Scan for the cell matching the given text and deliver its (x, y) coordinate at center. 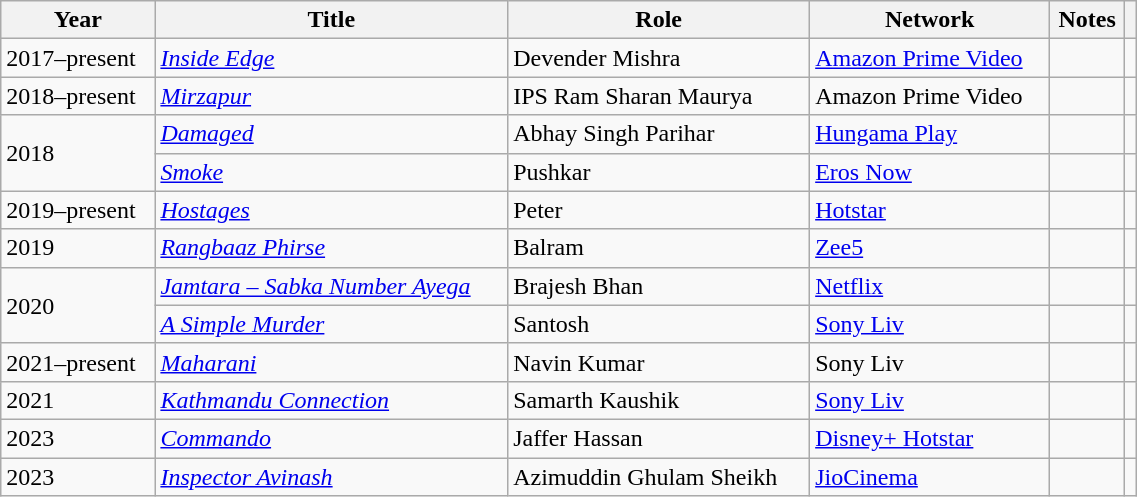
Samarth Kaushik (659, 400)
A Simple Murder (332, 324)
Commando (332, 438)
Network (930, 20)
Kathmandu Connection (332, 400)
2020 (78, 305)
Santosh (659, 324)
Zee5 (930, 248)
Balram (659, 248)
Hostages (332, 210)
Notes (1088, 20)
Mirzapur (332, 96)
Devender Mishra (659, 58)
Netflix (930, 286)
Rangbaaz Phirse (332, 248)
Maharani (332, 362)
Smoke (332, 172)
Inspector Avinash (332, 477)
Title (332, 20)
2018 (78, 153)
Jamtara – Sabka Number Ayega (332, 286)
2017–present (78, 58)
Jaffer Hassan (659, 438)
Navin Kumar (659, 362)
IPS Ram Sharan Maurya (659, 96)
Abhay Singh Parihar (659, 134)
Hotstar (930, 210)
Inside Edge (332, 58)
Eros Now (930, 172)
Damaged (332, 134)
Azimuddin Ghulam Sheikh (659, 477)
2021 (78, 400)
Peter (659, 210)
Pushkar (659, 172)
2021–present (78, 362)
2018–present (78, 96)
Brajesh Bhan (659, 286)
Role (659, 20)
Year (78, 20)
Disney+ Hotstar (930, 438)
2019–present (78, 210)
JioCinema (930, 477)
Hungama Play (930, 134)
2019 (78, 248)
